Provide the [x, y] coordinate of the cell's center where the given text is located.  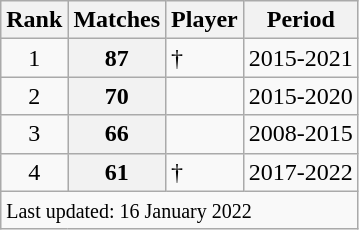
Player [205, 20]
2017-2022 [300, 172]
Last updated: 16 January 2022 [180, 210]
2015-2021 [300, 58]
4 [34, 172]
Matches [117, 20]
Rank [34, 20]
70 [117, 96]
66 [117, 134]
2008-2015 [300, 134]
2015-2020 [300, 96]
61 [117, 172]
1 [34, 58]
3 [34, 134]
2 [34, 96]
Period [300, 20]
87 [117, 58]
